Locate the cell with the specified text and output its (X, Y) center coordinate. 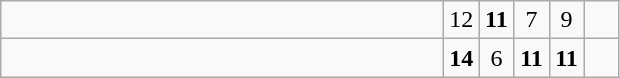
12 (462, 20)
14 (462, 58)
6 (496, 58)
7 (532, 20)
9 (566, 20)
